Locate the cell with the specified text and output its (x, y) center coordinate. 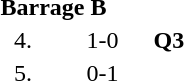
1-0 (102, 40)
